Determine the [X, Y] coordinate at the center of the cell enclosing the given text.  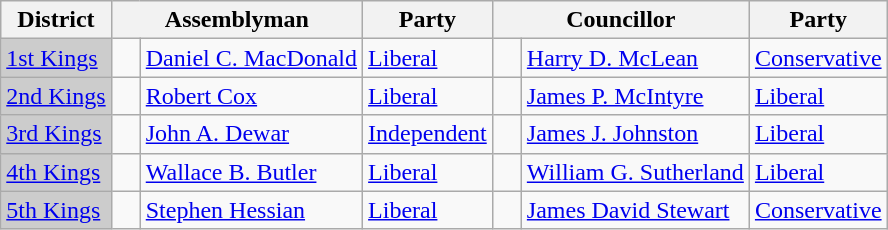
4th Kings [56, 172]
Daniel C. MacDonald [251, 58]
Wallace B. Butler [251, 172]
James J. Johnston [635, 134]
Robert Cox [251, 96]
John A. Dewar [251, 134]
District [56, 20]
2nd Kings [56, 96]
Assemblyman [236, 20]
Harry D. McLean [635, 58]
1st Kings [56, 58]
Independent [428, 134]
5th Kings [56, 210]
Stephen Hessian [251, 210]
Councillor [620, 20]
3rd Kings [56, 134]
James P. McIntyre [635, 96]
James David Stewart [635, 210]
William G. Sutherland [635, 172]
